Return (x, y) of the center of cell containing provided text 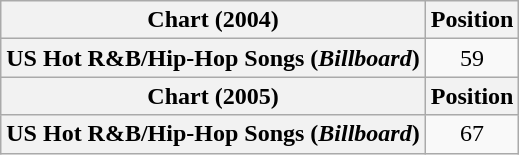
59 (472, 58)
67 (472, 134)
Chart (2004) (213, 20)
Chart (2005) (213, 96)
